Pinpoint the cell where the given text exists, returning its (x, y) midpoint coordinate. 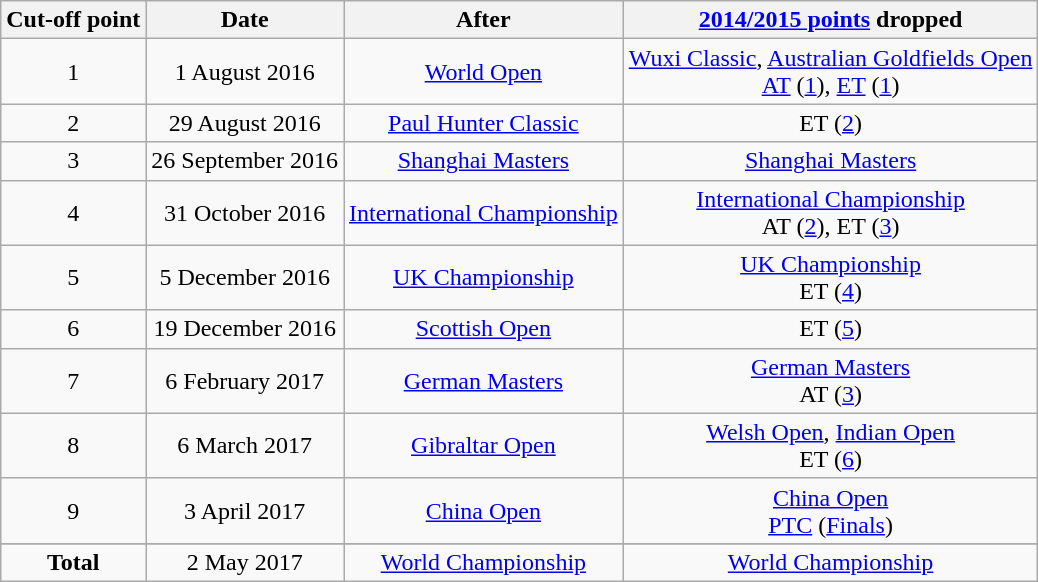
4 (74, 212)
China Open (484, 510)
6 February 2017 (245, 380)
5 December 2016 (245, 278)
ET (2) (830, 123)
2014/2015 points dropped (830, 20)
International Championship (484, 212)
Scottish Open (484, 329)
UK Championship (484, 278)
Paul Hunter Classic (484, 123)
2 May 2017 (245, 562)
Welsh Open, Indian OpenET (6) (830, 446)
Date (245, 20)
3 April 2017 (245, 510)
26 September 2016 (245, 161)
Wuxi Classic, Australian Goldfields OpenAT (1), ET (1) (830, 72)
German MastersAT (3) (830, 380)
International ChampionshipAT (2), ET (3) (830, 212)
6 March 2017 (245, 446)
7 (74, 380)
19 December 2016 (245, 329)
World Open (484, 72)
6 (74, 329)
German Masters (484, 380)
9 (74, 510)
29 August 2016 (245, 123)
Total (74, 562)
UK ChampionshipET (4) (830, 278)
2 (74, 123)
China OpenPTC (Finals) (830, 510)
1 (74, 72)
Cut-off point (74, 20)
3 (74, 161)
31 October 2016 (245, 212)
8 (74, 446)
1 August 2016 (245, 72)
Gibraltar Open (484, 446)
After (484, 20)
ET (5) (830, 329)
5 (74, 278)
